From the cell containing the given text, extract its center point as (X, Y) coordinate. 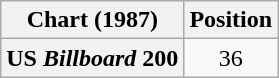
Position (231, 20)
Chart (1987) (92, 20)
US Billboard 200 (92, 58)
36 (231, 58)
